Search for the cell housing the specified text and yield its [X, Y] center coordinate. 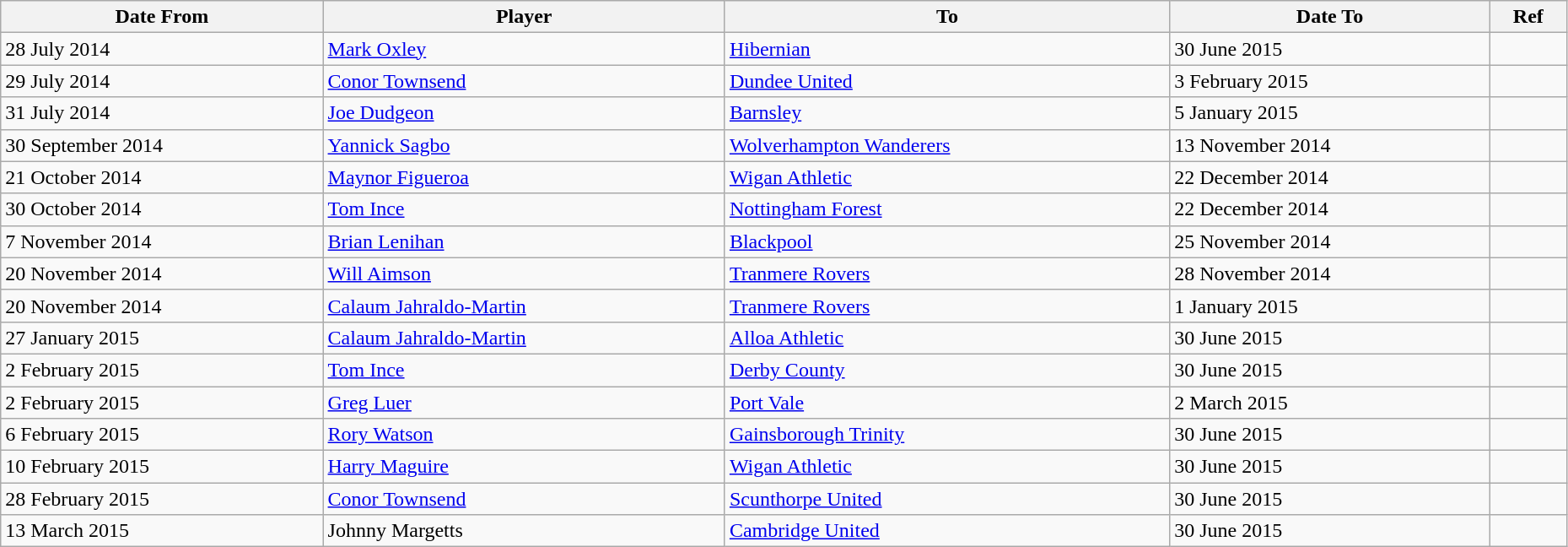
13 March 2015 [162, 531]
Wolverhampton Wanderers [946, 145]
Johnny Margetts [524, 531]
10 February 2015 [162, 467]
Gainsborough Trinity [946, 435]
Rory Watson [524, 435]
Dundee United [946, 81]
3 February 2015 [1330, 81]
Nottingham Forest [946, 209]
Will Aimson [524, 273]
Blackpool [946, 241]
Date From [162, 17]
Scunthorpe United [946, 499]
To [946, 17]
6 February 2015 [162, 435]
Player [524, 17]
Hibernian [946, 49]
28 July 2014 [162, 49]
Maynor Figueroa [524, 177]
Cambridge United [946, 531]
29 July 2014 [162, 81]
Harry Maguire [524, 467]
28 February 2015 [162, 499]
27 January 2015 [162, 338]
Port Vale [946, 403]
25 November 2014 [1330, 241]
Date To [1330, 17]
28 November 2014 [1330, 273]
13 November 2014 [1330, 145]
1 January 2015 [1330, 306]
Brian Lenihan [524, 241]
Greg Luer [524, 403]
7 November 2014 [162, 241]
Ref [1528, 17]
Joe Dudgeon [524, 113]
Alloa Athletic [946, 338]
Barnsley [946, 113]
30 October 2014 [162, 209]
21 October 2014 [162, 177]
Yannick Sagbo [524, 145]
30 September 2014 [162, 145]
Mark Oxley [524, 49]
2 March 2015 [1330, 403]
31 July 2014 [162, 113]
5 January 2015 [1330, 113]
Derby County [946, 370]
